Return the [x, y] coordinate for the center point of the cell that contains the specified text.  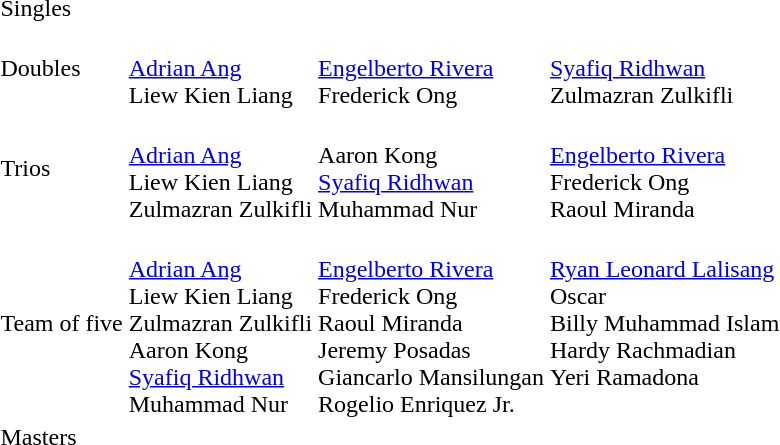
Ryan Leonard Lalisang Oscar Billy Muhammad Islam Hardy Rachmadian Yeri Ramadona [664, 323]
Syafiq Ridhwan Zulmazran Zulkifli [664, 68]
Adrian Ang Liew Kien Liang Zulmazran Zulkifli Aaron Kong Syafiq Ridhwan Muhammad Nur [220, 323]
Adrian Ang Liew Kien Liang [220, 68]
Engelberto Rivera Frederick Ong Raoul Miranda Jeremy Posadas Giancarlo Mansilungan Rogelio Enriquez Jr. [432, 323]
Engelberto Rivera Frederick Ong [432, 68]
Engelberto Rivera Frederick Ong Raoul Miranda [664, 168]
Aaron Kong Syafiq Ridhwan Muhammad Nur [432, 168]
Adrian Ang Liew Kien Liang Zulmazran Zulkifli [220, 168]
